From the cell containing the given text, extract its center point as [X, Y] coordinate. 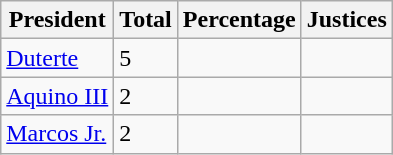
5 [146, 58]
Aquino III [58, 96]
President [58, 20]
Total [146, 20]
Marcos Jr. [58, 134]
Percentage [239, 20]
Justices [346, 20]
Duterte [58, 58]
